Return (X, Y) of the center of cell containing provided text 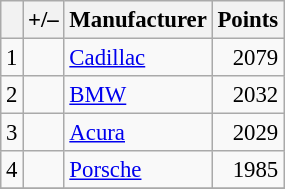
Manufacturer (138, 20)
+/– (44, 20)
Points (248, 20)
2032 (248, 95)
2 (12, 95)
Cadillac (138, 58)
BMW (138, 95)
2079 (248, 58)
3 (12, 133)
4 (12, 170)
Porsche (138, 170)
2029 (248, 133)
1 (12, 58)
Acura (138, 133)
1985 (248, 170)
